Pinpoint the cell where the given text exists, returning its (X, Y) midpoint coordinate. 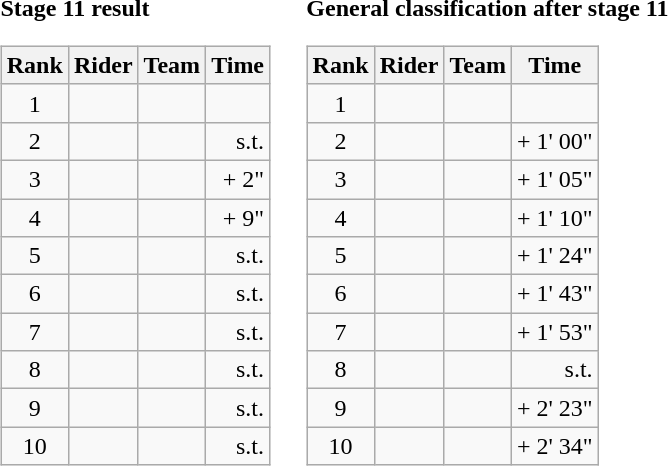
+ 2" (238, 179)
+ 1' 10" (554, 217)
+ 1' 00" (554, 141)
+ 1' 43" (554, 294)
+ 2' 23" (554, 408)
+ 2' 34" (554, 446)
+ 9" (238, 217)
+ 1' 24" (554, 256)
+ 1' 05" (554, 179)
+ 1' 53" (554, 332)
